Provide the [x, y] coordinate of the cell's center where the given text is located.  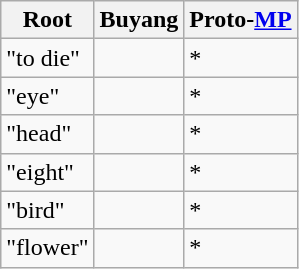
"bird" [48, 210]
"to die" [48, 58]
Buyang [139, 20]
"eye" [48, 96]
"head" [48, 134]
"flower" [48, 248]
Root [48, 20]
Proto-MP [240, 20]
"eight" [48, 172]
